Return the (X, Y) coordinate for the center point of the cell that contains the specified text.  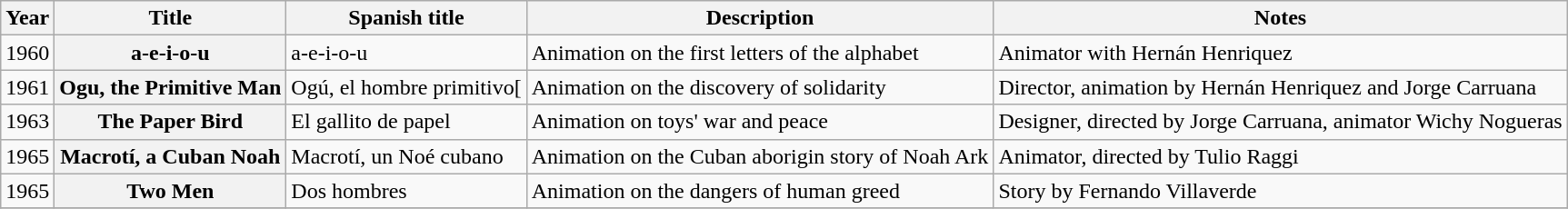
Animation on the first letters of the alphabet (760, 53)
Director, animation by Hernán Henriquez and Jorge Carruana (1280, 87)
Title (171, 18)
Animator, directed by Tulio Raggi (1280, 156)
1963 (27, 122)
Notes (1280, 18)
Animator with Hernán Henriquez (1280, 53)
Spanish title (406, 18)
Ogú, el hombre primitivo[ (406, 87)
Ogu, the Primitive Man (171, 87)
The Paper Bird (171, 122)
1960 (27, 53)
1961 (27, 87)
Macrotí, a Cuban Noah (171, 156)
El gallito de papel (406, 122)
Animation on the Cuban aborigin story of Noah Ark (760, 156)
Description (760, 18)
Designer, directed by Jorge Carruana, animator Wichy Nogueras (1280, 122)
Year (27, 18)
Two Men (171, 191)
Animation on toys' war and peace (760, 122)
Animation on the discovery of solidarity (760, 87)
Story by Fernando Villaverde (1280, 191)
Dos hombres (406, 191)
Macrotí, un Noé cubano (406, 156)
Animation on the dangers of human greed (760, 191)
